From the cell containing the given text, extract its center point as (x, y) coordinate. 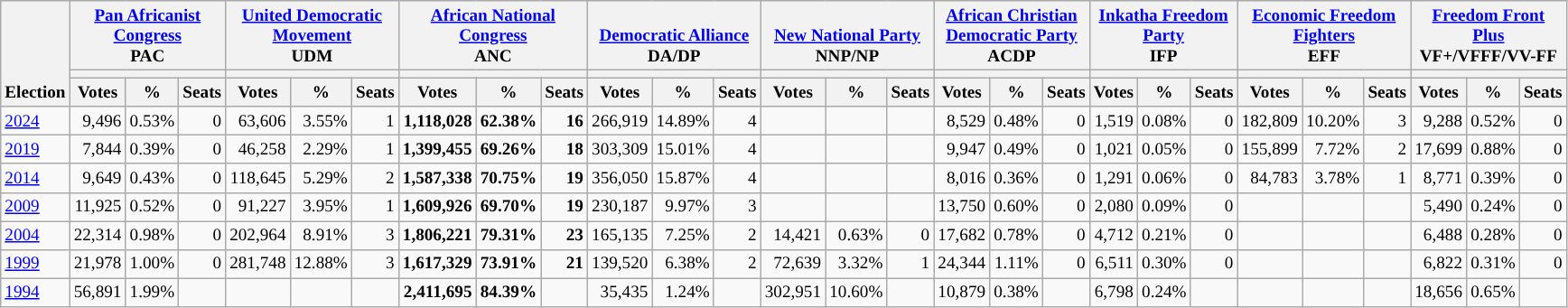
0.08% (1163, 121)
0.38% (1017, 293)
24,344 (962, 264)
91,227 (258, 207)
New National PartyNNP/NP (847, 36)
0.30% (1163, 264)
0.60% (1017, 207)
0.48% (1017, 121)
18 (565, 150)
5,490 (1439, 207)
3.95% (321, 207)
0.36% (1017, 178)
0.53% (152, 121)
23 (565, 236)
0.88% (1494, 150)
0.28% (1494, 236)
10,879 (962, 293)
2014 (35, 178)
1.11% (1017, 264)
9,496 (98, 121)
0.65% (1494, 293)
35,435 (620, 293)
56,891 (98, 293)
22,314 (98, 236)
1,609,926 (437, 207)
0.98% (152, 236)
17,682 (962, 236)
1994 (35, 293)
182,809 (1270, 121)
21 (565, 264)
302,951 (793, 293)
10.60% (856, 293)
165,135 (620, 236)
0.09% (1163, 207)
Election (35, 54)
Freedom FrontPlusVF+/VFFF/VV-FF (1489, 36)
0.43% (152, 178)
7.25% (683, 236)
16 (565, 121)
2009 (35, 207)
3.32% (856, 264)
84,783 (1270, 178)
9.97% (683, 207)
6,511 (1113, 264)
2004 (35, 236)
0.63% (856, 236)
2019 (35, 150)
17,699 (1439, 150)
3.55% (321, 121)
2.29% (321, 150)
21,978 (98, 264)
63,606 (258, 121)
1,587,338 (437, 178)
1999 (35, 264)
6.38% (683, 264)
2,411,695 (437, 293)
1.24% (683, 293)
72,639 (793, 264)
356,050 (620, 178)
69.70% (509, 207)
0.21% (1163, 236)
7.72% (1333, 150)
1.99% (152, 293)
1,291 (1113, 178)
303,309 (620, 150)
8.91% (321, 236)
9,288 (1439, 121)
0.31% (1494, 264)
15.87% (683, 178)
6,798 (1113, 293)
Democratic AllianceDA/DP (674, 36)
1,806,221 (437, 236)
73.91% (509, 264)
46,258 (258, 150)
7,844 (98, 150)
118,645 (258, 178)
6,822 (1439, 264)
266,919 (620, 121)
2,080 (1113, 207)
13,750 (962, 207)
0.49% (1017, 150)
African NationalCongressANC (493, 36)
281,748 (258, 264)
155,899 (1270, 150)
9,649 (98, 178)
15.01% (683, 150)
14,421 (793, 236)
5.29% (321, 178)
1,519 (1113, 121)
8,016 (962, 178)
1,021 (1113, 150)
69.26% (509, 150)
4,712 (1113, 236)
1,118,028 (437, 121)
African ChristianDemocratic PartyACDP (1012, 36)
3.78% (1333, 178)
1.00% (152, 264)
139,520 (620, 264)
Inkatha FreedomPartyIFP (1163, 36)
2024 (35, 121)
11,925 (98, 207)
United DemocraticMovementUDM (313, 36)
230,187 (620, 207)
84.39% (509, 293)
18,656 (1439, 293)
14.89% (683, 121)
79.31% (509, 236)
Economic FreedomFightersEFF (1324, 36)
12.88% (321, 264)
0.78% (1017, 236)
6,488 (1439, 236)
8,529 (962, 121)
202,964 (258, 236)
1,399,455 (437, 150)
62.38% (509, 121)
9,947 (962, 150)
Pan AfricanistCongressPAC (147, 36)
10.20% (1333, 121)
8,771 (1439, 178)
70.75% (509, 178)
1,617,329 (437, 264)
0.05% (1163, 150)
0.06% (1163, 178)
